From the cell containing the given text, extract its center point as (X, Y) coordinate. 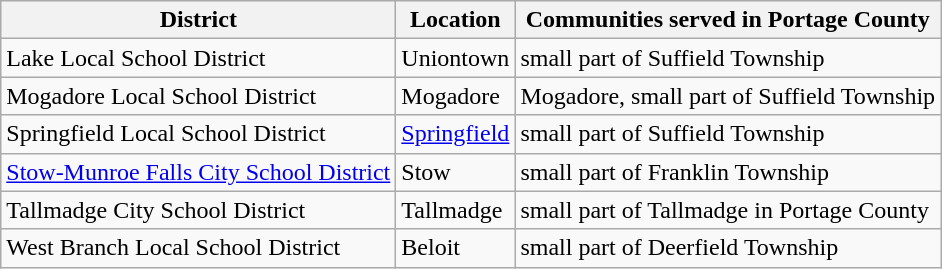
Tallmadge (456, 210)
Mogadore, small part of Suffield Township (728, 96)
Mogadore Local School District (198, 96)
District (198, 20)
Tallmadge City School District (198, 210)
Location (456, 20)
Communities served in Portage County (728, 20)
Lake Local School District (198, 58)
small part of Franklin Township (728, 172)
Mogadore (456, 96)
small part of Tallmadge in Portage County (728, 210)
Stow-Munroe Falls City School District (198, 172)
West Branch Local School District (198, 248)
Beloit (456, 248)
Stow (456, 172)
small part of Deerfield Township (728, 248)
Uniontown (456, 58)
Springfield Local School District (198, 134)
Springfield (456, 134)
